Return (x, y) of the center of cell containing provided text 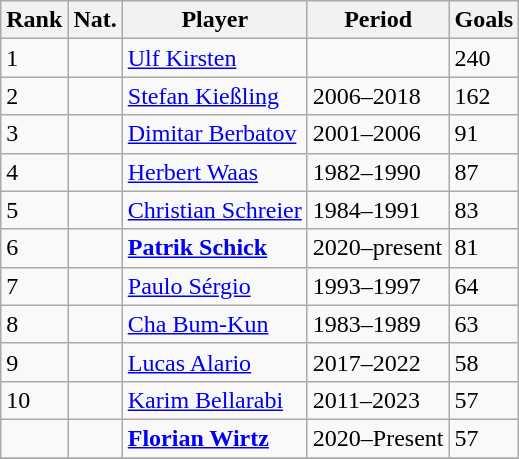
1984–1991 (378, 210)
4 (34, 172)
6 (34, 248)
64 (484, 286)
Cha Bum-Kun (214, 324)
3 (34, 134)
91 (484, 134)
Ulf Kirsten (214, 58)
Lucas Alario (214, 362)
2017–2022 (378, 362)
1 (34, 58)
Stefan Kießling (214, 96)
8 (34, 324)
Goals (484, 20)
58 (484, 362)
63 (484, 324)
Player (214, 20)
162 (484, 96)
2011–2023 (378, 400)
240 (484, 58)
Paulo Sérgio (214, 286)
Period (378, 20)
2001–2006 (378, 134)
9 (34, 362)
Dimitar Berbatov (214, 134)
2020–Present (378, 438)
Rank (34, 20)
2020–present (378, 248)
1993–1997 (378, 286)
Karim Bellarabi (214, 400)
7 (34, 286)
83 (484, 210)
10 (34, 400)
1983–1989 (378, 324)
87 (484, 172)
Christian Schreier (214, 210)
Nat. (95, 20)
5 (34, 210)
Herbert Waas (214, 172)
2 (34, 96)
1982–1990 (378, 172)
Florian Wirtz (214, 438)
81 (484, 248)
Patrik Schick (214, 248)
2006–2018 (378, 96)
